Identify which cell holds the provided text, then report its [x, y] central coordinate. 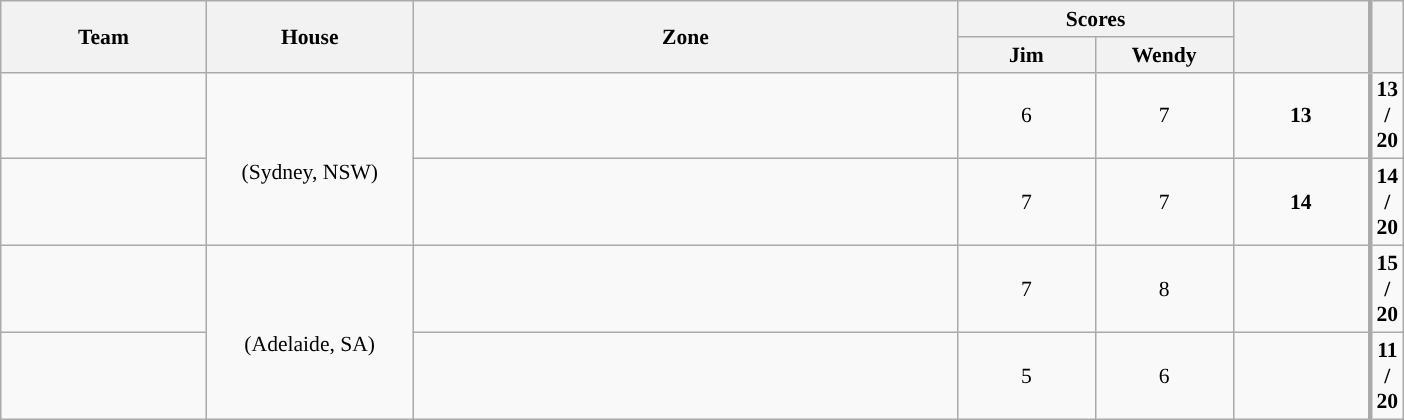
14 [1302, 202]
13 [1302, 116]
14 / 20 [1386, 202]
11 / 20 [1386, 376]
House [310, 36]
Team [104, 36]
5 [1026, 376]
Zone [686, 36]
15 / 20 [1386, 290]
Jim [1026, 55]
13 / 20 [1386, 116]
Wendy [1164, 55]
(Adelaide, SA) [310, 332]
(Sydney, NSW) [310, 158]
8 [1164, 290]
Scores [1096, 19]
